Locate the cell with the specified text and output its (X, Y) center coordinate. 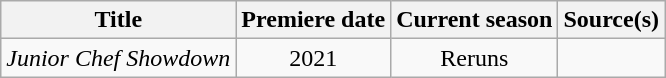
Junior Chef Showdown (118, 58)
2021 (314, 58)
Reruns (474, 58)
Source(s) (612, 20)
Premiere date (314, 20)
Title (118, 20)
Current season (474, 20)
